Locate the cell with the specified text and output its (X, Y) center coordinate. 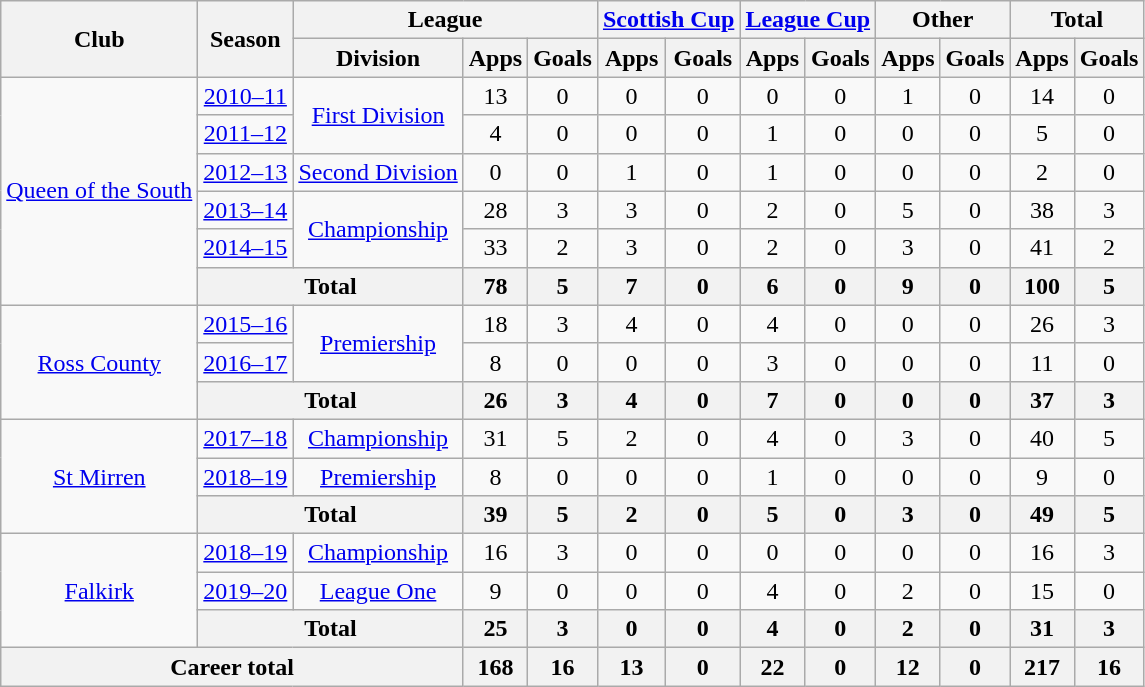
Division (378, 58)
2014–15 (246, 248)
League (446, 20)
2010–11 (246, 96)
37 (1042, 400)
12 (908, 667)
22 (772, 667)
Queen of the South (100, 191)
Career total (232, 667)
Second Division (378, 172)
First Division (378, 115)
11 (1042, 362)
St Mirren (100, 476)
2016–17 (246, 362)
League One (378, 591)
18 (495, 324)
41 (1042, 248)
100 (1042, 286)
33 (495, 248)
Club (100, 39)
League Cup (808, 20)
78 (495, 286)
14 (1042, 96)
15 (1042, 591)
49 (1042, 515)
2012–13 (246, 172)
38 (1042, 210)
Scottish Cup (668, 20)
2013–14 (246, 210)
2017–18 (246, 438)
2019–20 (246, 591)
2015–16 (246, 324)
Falkirk (100, 591)
2011–12 (246, 134)
168 (495, 667)
40 (1042, 438)
25 (495, 629)
28 (495, 210)
Ross County (100, 362)
39 (495, 515)
6 (772, 286)
Other (943, 20)
Season (246, 39)
217 (1042, 667)
